Determine the [x, y] coordinate at the center of the cell enclosing the given text.  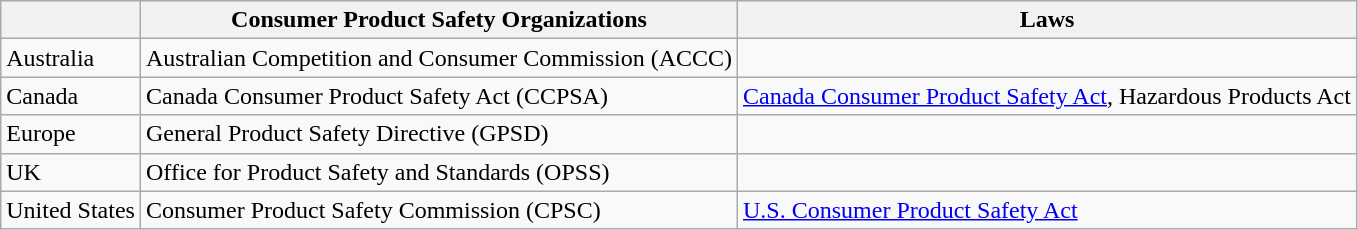
UK [71, 172]
Office for Product Safety and Standards (OPSS) [438, 172]
Australian Competition and Consumer Commission (ACCC) [438, 58]
Consumer Product Safety Organizations [438, 20]
Canada [71, 96]
Europe [71, 134]
U.S. Consumer Product Safety Act [1048, 210]
Consumer Product Safety Commission (CPSC) [438, 210]
Canada Consumer Product Safety Act, Hazardous Products Act [1048, 96]
Canada Consumer Product Safety Act (CCPSA) [438, 96]
United States [71, 210]
Laws [1048, 20]
Australia [71, 58]
General Product Safety Directive (GPSD) [438, 134]
